Search for the cell housing the specified text and yield its (X, Y) center coordinate. 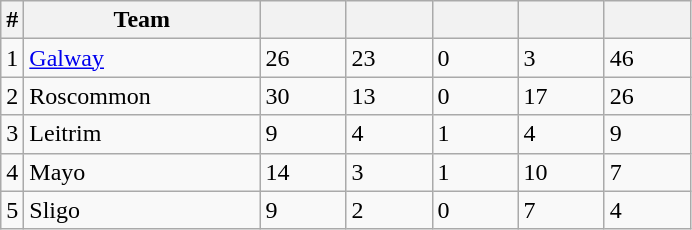
Team (142, 20)
13 (389, 96)
Mayo (142, 172)
5 (12, 210)
# (12, 20)
23 (389, 58)
Roscommon (142, 96)
Leitrim (142, 134)
17 (561, 96)
30 (303, 96)
46 (647, 58)
14 (303, 172)
Galway (142, 58)
Sligo (142, 210)
10 (561, 172)
